Return [X, Y] of the center of cell containing provided text 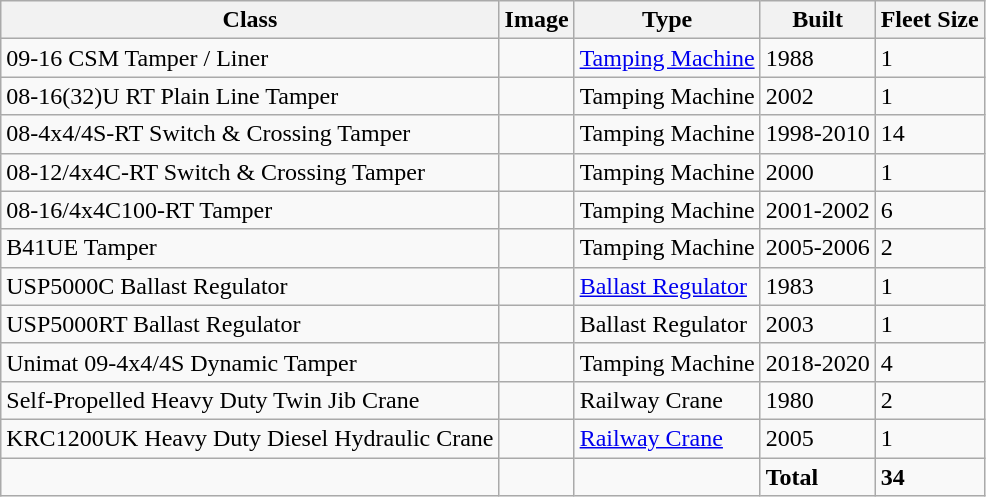
2001-2002 [818, 210]
2005-2006 [818, 248]
6 [930, 210]
1983 [818, 286]
Type [667, 20]
1988 [818, 58]
USP5000C Ballast Regulator [250, 286]
USP5000RT Ballast Regulator [250, 324]
2005 [818, 438]
Unimat 09-4x4/4S Dynamic Tamper [250, 362]
B41UE Tamper [250, 248]
08-16/4x4C100-RT Tamper [250, 210]
2002 [818, 96]
KRC1200UK Heavy Duty Diesel Hydraulic Crane [250, 438]
Image [536, 20]
34 [930, 477]
Total [818, 477]
1998-2010 [818, 134]
1980 [818, 400]
14 [930, 134]
2018-2020 [818, 362]
Class [250, 20]
2003 [818, 324]
4 [930, 362]
Built [818, 20]
09-16 CSM Tamper / Liner [250, 58]
Fleet Size [930, 20]
08-4x4/4S-RT Switch & Crossing Tamper [250, 134]
2000 [818, 172]
08-16(32)U RT Plain Line Tamper [250, 96]
08-12/4x4C-RT Switch & Crossing Tamper [250, 172]
Self-Propelled Heavy Duty Twin Jib Crane [250, 400]
